Locate the cell with the specified text and output its (X, Y) center coordinate. 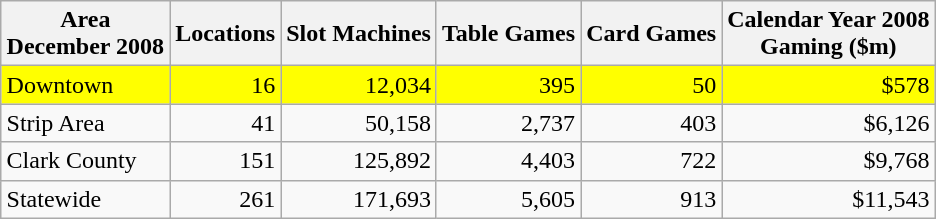
151 (226, 161)
Strip Area (86, 123)
Calendar Year 2008 Gaming ($m) (828, 34)
261 (226, 199)
Card Games (652, 34)
Downtown (86, 85)
50,158 (359, 123)
Area December 2008 (86, 34)
$578 (828, 85)
41 (226, 123)
$11,543 (828, 199)
171,693 (359, 199)
5,605 (508, 199)
913 (652, 199)
403 (652, 123)
Locations (226, 34)
Slot Machines (359, 34)
125,892 (359, 161)
Clark County (86, 161)
$9,768 (828, 161)
4,403 (508, 161)
395 (508, 85)
12,034 (359, 85)
$6,126 (828, 123)
50 (652, 85)
2,737 (508, 123)
Table Games (508, 34)
16 (226, 85)
Statewide (86, 199)
722 (652, 161)
